Locate the cell with the specified text and output its (x, y) center coordinate. 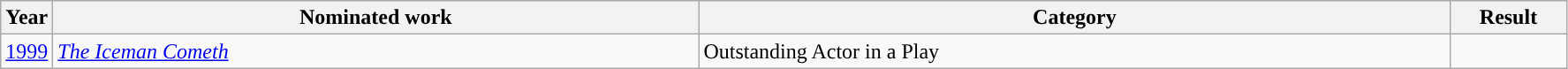
Nominated work (376, 18)
1999 (27, 51)
Year (27, 18)
Result (1509, 18)
The Iceman Cometh (376, 51)
Outstanding Actor in a Play (1074, 51)
Category (1074, 18)
